Identify which cell holds the provided text, then report its (X, Y) central coordinate. 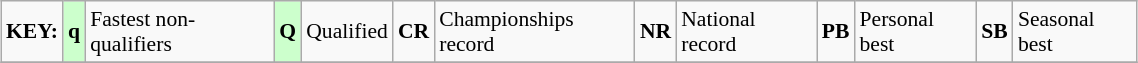
Seasonal best (1075, 32)
National record (746, 32)
Qualified (347, 32)
SB (994, 32)
KEY: (32, 32)
PB (836, 32)
Personal best (916, 32)
CR (414, 32)
NR (656, 32)
Fastest non-qualifiers (180, 32)
Q (288, 32)
Championships record (534, 32)
q (74, 32)
